Provide the (X, Y) coordinate of the cell's center where the given text is located.  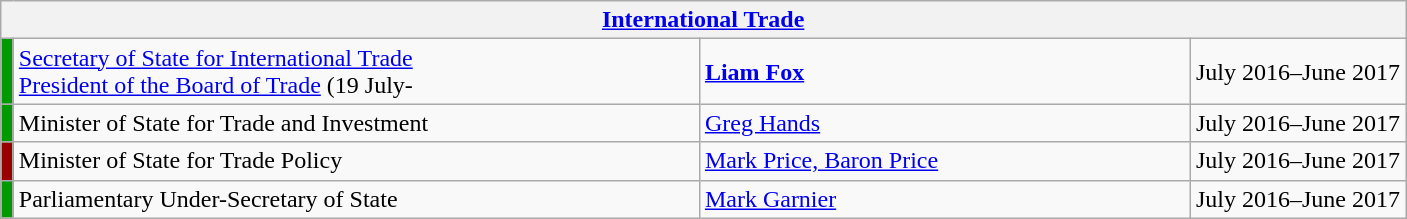
Greg Hands (944, 123)
Minister of State for Trade Policy (356, 161)
Liam Fox (944, 72)
Mark Price, Baron Price (944, 161)
International Trade (704, 20)
Parliamentary Under-Secretary of State (356, 199)
Minister of State for Trade and Investment (356, 123)
Mark Garnier (944, 199)
Secretary of State for International Trade President of the Board of Trade (19 July- (356, 72)
